From the cell containing the given text, extract its center point as (X, Y) coordinate. 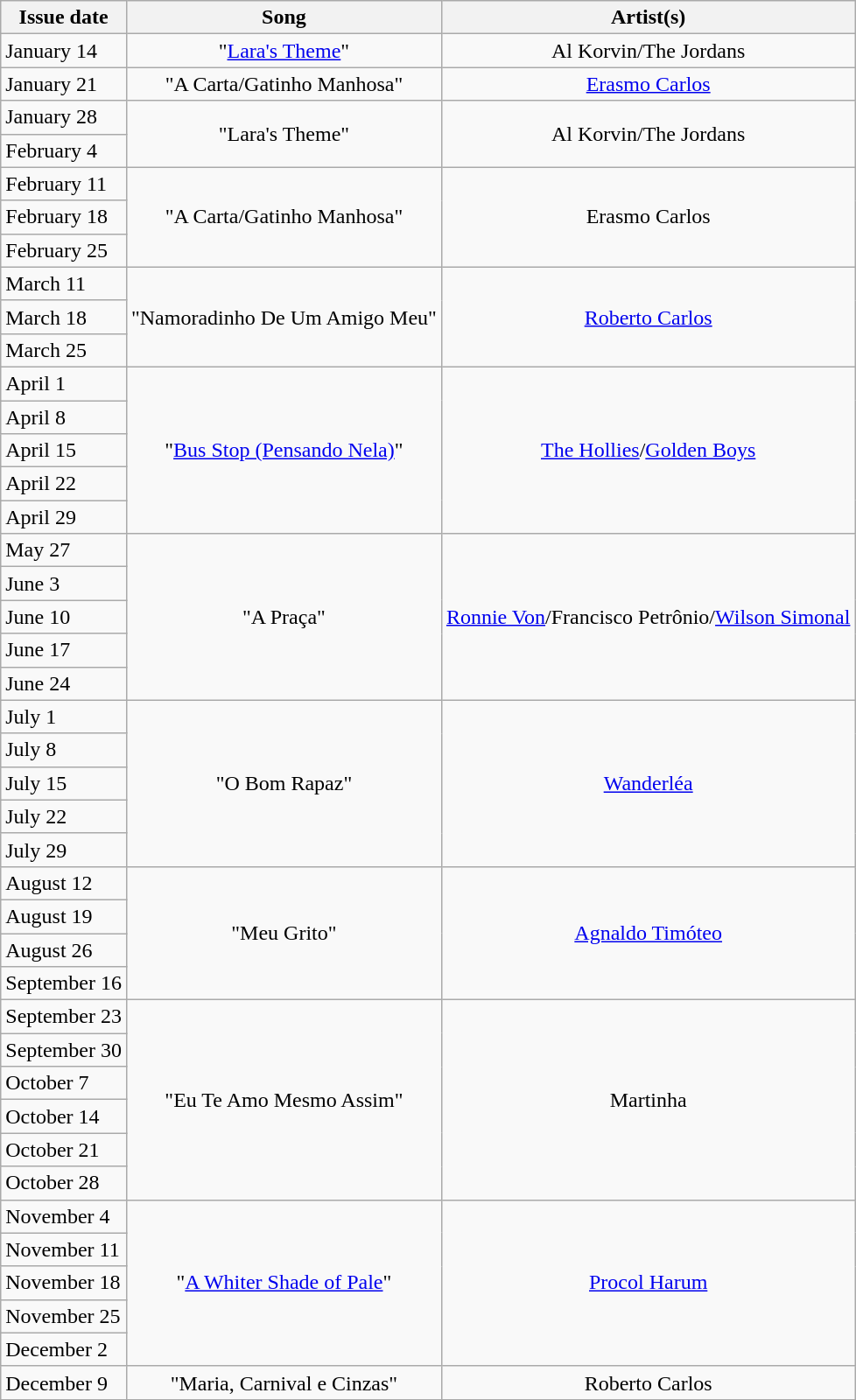
Agnaldo Timóteo (648, 933)
July 29 (64, 850)
November 25 (64, 1316)
May 27 (64, 550)
October 14 (64, 1116)
August 12 (64, 883)
April 22 (64, 484)
"Eu Te Amo Mesmo Assim" (284, 1100)
July 8 (64, 750)
Martinha (648, 1100)
April 15 (64, 451)
"A Praça" (284, 617)
April 29 (64, 517)
July 15 (64, 783)
September 30 (64, 1050)
Issue date (64, 17)
November 11 (64, 1249)
June 24 (64, 683)
Song (284, 17)
February 4 (64, 150)
"O Bom Rapaz" (284, 783)
June 3 (64, 584)
January 14 (64, 51)
Ronnie Von/Francisco Petrônio/Wilson Simonal (648, 617)
October 21 (64, 1150)
November 4 (64, 1216)
March 18 (64, 317)
July 22 (64, 816)
March 11 (64, 283)
February 25 (64, 250)
"Bus Stop (Pensando Nela)" (284, 450)
July 1 (64, 717)
June 17 (64, 650)
October 7 (64, 1083)
March 25 (64, 350)
The Hollies/Golden Boys (648, 450)
"Maria, Carnival e Cinzas" (284, 1382)
November 18 (64, 1283)
February 11 (64, 184)
August 26 (64, 949)
Artist(s) (648, 17)
"Namoradinho De Um Amigo Meu" (284, 317)
September 23 (64, 1017)
December 9 (64, 1382)
August 19 (64, 916)
October 28 (64, 1183)
January 28 (64, 117)
December 2 (64, 1349)
February 18 (64, 217)
April 1 (64, 383)
Procol Harum (648, 1283)
June 10 (64, 617)
September 16 (64, 983)
April 8 (64, 417)
"A Whiter Shade of Pale" (284, 1283)
Wanderléa (648, 783)
"Meu Grito" (284, 933)
January 21 (64, 84)
